Identify which cell holds the provided text, then report its [x, y] central coordinate. 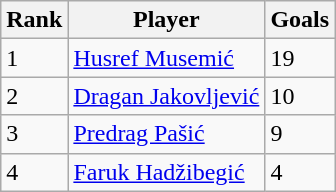
Player [166, 20]
Husref Musemić [166, 58]
2 [34, 96]
Dragan Jakovljević [166, 96]
Goals [300, 20]
19 [300, 58]
Predrag Pašić [166, 134]
10 [300, 96]
9 [300, 134]
1 [34, 58]
Rank [34, 20]
3 [34, 134]
Faruk Hadžibegić [166, 172]
